Determine the (x, y) coordinate at the center of the cell enclosing the given text.  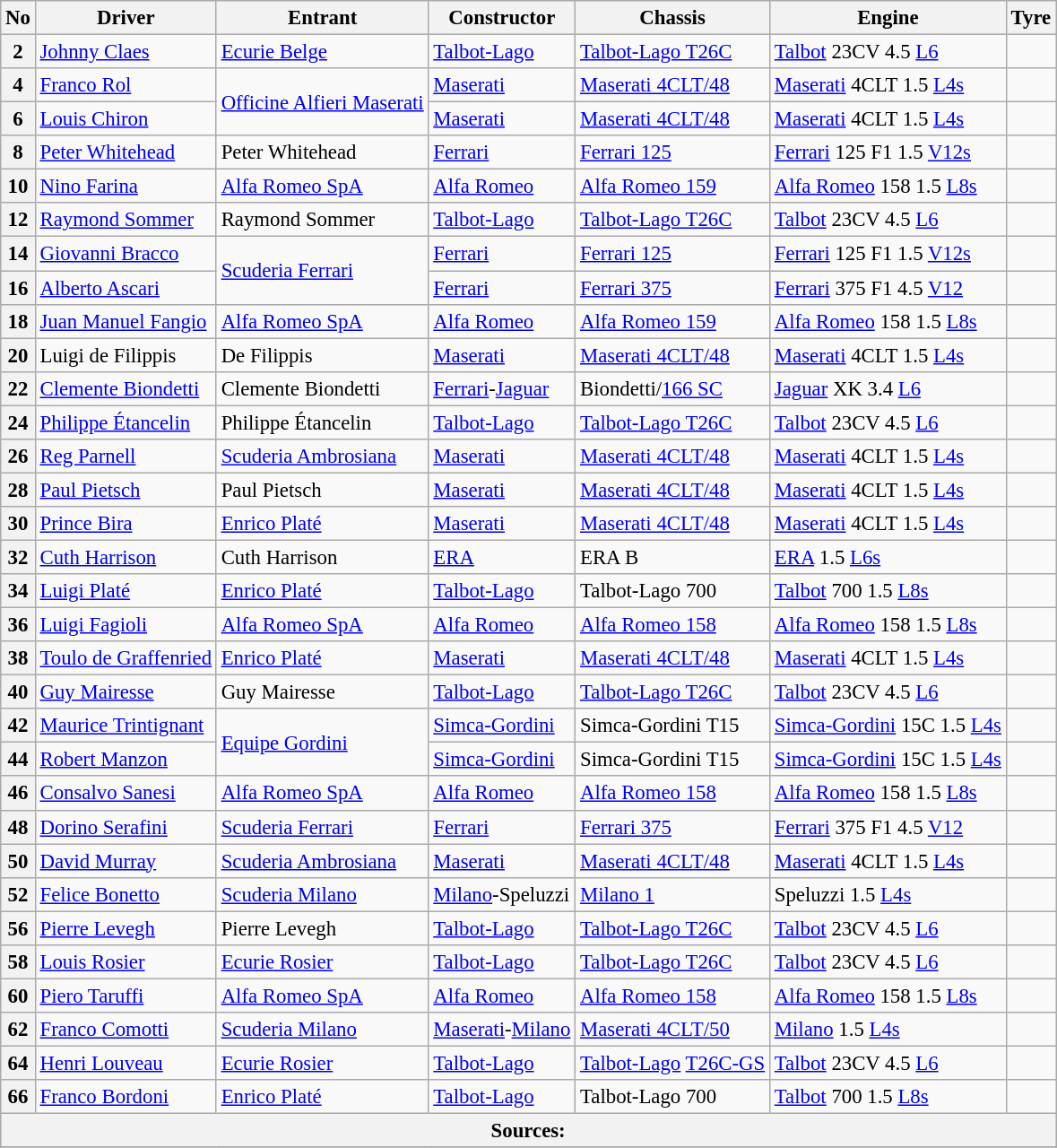
44 (18, 760)
30 (18, 524)
Maserati-Milano (502, 1030)
Jaguar XK 3.4 L6 (888, 388)
Tyre (1031, 18)
Louis Chiron (126, 119)
48 (18, 827)
66 (18, 1097)
Giovanni Bracco (126, 254)
Milano-Speluzzi (502, 894)
Louis Rosier (126, 962)
Milano 1 (672, 894)
40 (18, 692)
Speluzzi 1.5 L4s (888, 894)
ERA (502, 557)
26 (18, 457)
Franco Comotti (126, 1030)
62 (18, 1030)
34 (18, 591)
Luigi de Filippis (126, 355)
64 (18, 1063)
Prince Bira (126, 524)
Piero Taruffi (126, 996)
42 (18, 726)
4 (18, 85)
20 (18, 355)
Entrant (323, 18)
Juan Manuel Fangio (126, 321)
Franco Rol (126, 85)
Toulo de Graffenried (126, 658)
Biondetti/166 SC (672, 388)
52 (18, 894)
32 (18, 557)
18 (18, 321)
Maurice Trintignant (126, 726)
8 (18, 152)
ERA 1.5 L6s (888, 557)
Chassis (672, 18)
ERA B (672, 557)
22 (18, 388)
46 (18, 794)
Sources: (529, 1131)
14 (18, 254)
6 (18, 119)
Ecurie Belge (323, 52)
Consalvo Sanesi (126, 794)
Robert Manzon (126, 760)
56 (18, 928)
Ferrari-Jaguar (502, 388)
Milano 1.5 L4s (888, 1030)
50 (18, 861)
16 (18, 288)
De Filippis (323, 355)
58 (18, 962)
Luigi Platé (126, 591)
Johnny Claes (126, 52)
36 (18, 625)
No (18, 18)
10 (18, 187)
Alberto Ascari (126, 288)
Talbot-Lago T26C-GS (672, 1063)
Nino Farina (126, 187)
12 (18, 220)
Engine (888, 18)
28 (18, 490)
Luigi Fagioli (126, 625)
Equipe Gordini (323, 743)
Reg Parnell (126, 457)
24 (18, 422)
Constructor (502, 18)
Felice Bonetto (126, 894)
Henri Louveau (126, 1063)
38 (18, 658)
Officine Alfieri Maserati (323, 102)
David Murray (126, 861)
Franco Bordoni (126, 1097)
2 (18, 52)
Dorino Serafini (126, 827)
60 (18, 996)
Maserati 4CLT/50 (672, 1030)
Driver (126, 18)
